Return the [x, y] coordinate for the center point of the cell that contains the specified text.  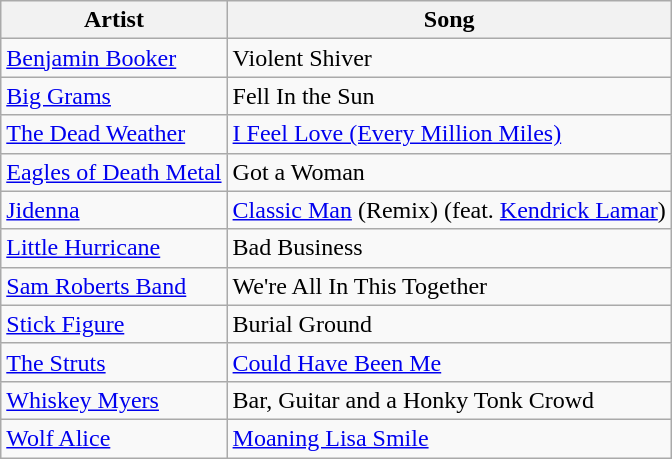
Eagles of Death Metal [114, 172]
Moaning Lisa Smile [449, 438]
Bar, Guitar and a Honky Tonk Crowd [449, 400]
Got a Woman [449, 172]
Violent Shiver [449, 58]
Big Grams [114, 96]
Could Have Been Me [449, 362]
Classic Man (Remix) (feat. Kendrick Lamar) [449, 210]
The Struts [114, 362]
Wolf Alice [114, 438]
Artist [114, 20]
Fell In the Sun [449, 96]
The Dead Weather [114, 134]
Bad Business [449, 248]
Little Hurricane [114, 248]
I Feel Love (Every Million Miles) [449, 134]
Stick Figure [114, 324]
Burial Ground [449, 324]
We're All In This Together [449, 286]
Whiskey Myers [114, 400]
Benjamin Booker [114, 58]
Jidenna [114, 210]
Sam Roberts Band [114, 286]
Song [449, 20]
